Provide the [x, y] coordinate of the cell's center where the given text is located.  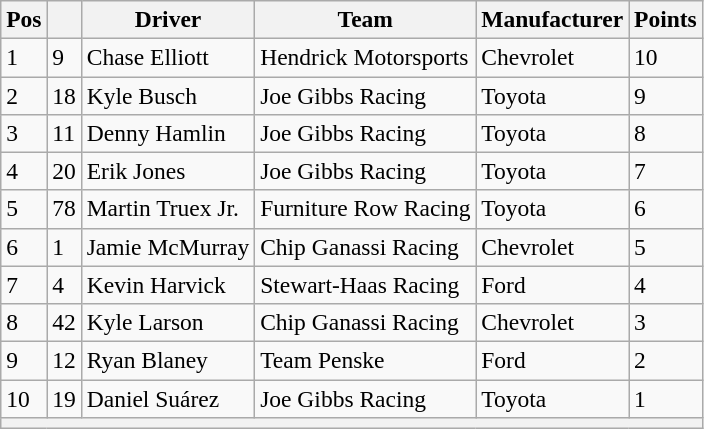
Kevin Harvick [168, 285]
Kyle Busch [168, 95]
20 [64, 171]
Erik Jones [168, 171]
Daniel Suárez [168, 398]
18 [64, 95]
Pos [24, 19]
Ryan Blaney [168, 360]
Jamie McMurray [168, 247]
Points [666, 19]
Team Penske [366, 360]
Hendrick Motorsports [366, 57]
42 [64, 322]
Furniture Row Racing [366, 209]
78 [64, 209]
12 [64, 360]
Manufacturer [552, 19]
11 [64, 133]
Stewart-Haas Racing [366, 285]
Kyle Larson [168, 322]
19 [64, 398]
Denny Hamlin [168, 133]
Team [366, 19]
Chase Elliott [168, 57]
Driver [168, 19]
Martin Truex Jr. [168, 209]
